Find where the given text appears and provide that cell's center as [X, Y] coordinate. 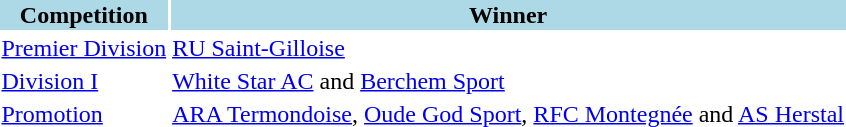
Division I [84, 81]
Winner [508, 15]
Premier Division [84, 48]
Competition [84, 15]
White Star AC and Berchem Sport [508, 81]
RU Saint-Gilloise [508, 48]
